Return (x, y) of the center of cell containing provided text 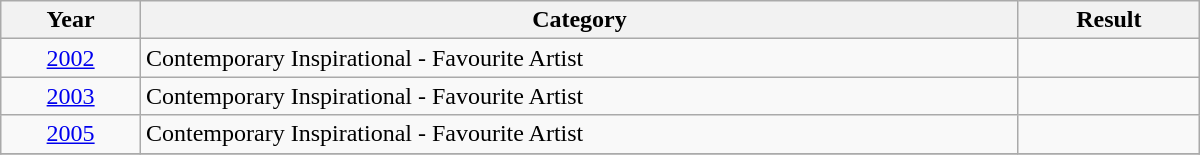
Category (579, 20)
2002 (71, 58)
Result (1108, 20)
2005 (71, 134)
Year (71, 20)
2003 (71, 96)
